Provide the (X, Y) coordinate of the cell's center where the given text is located.  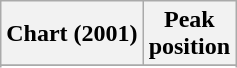
Peakposition (189, 34)
Chart (2001) (72, 34)
